Output the (X, Y) coordinate of the center of the cell containing the given text.  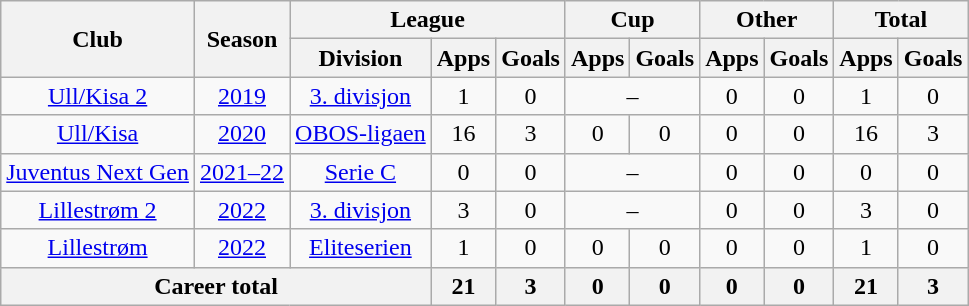
2021–22 (242, 172)
2019 (242, 96)
Eliteserien (361, 248)
Division (361, 58)
Total (901, 20)
Lillestrøm (98, 248)
Cup (632, 20)
Club (98, 39)
OBOS-ligaen (361, 134)
Lillestrøm 2 (98, 210)
League (428, 20)
2020 (242, 134)
Ull/Kisa (98, 134)
Other (767, 20)
Juventus Next Gen (98, 172)
Career total (216, 286)
Ull/Kisa 2 (98, 96)
Season (242, 39)
Serie C (361, 172)
